Locate the cell with the specified text and output its (x, y) center coordinate. 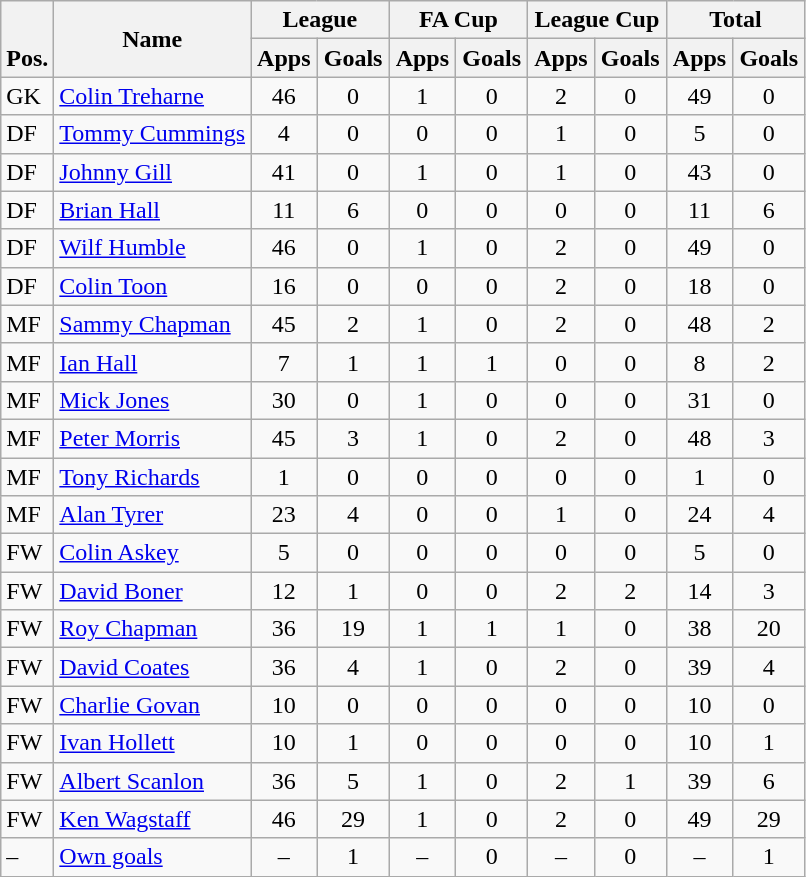
Ivan Hollett (152, 743)
Brian Hall (152, 210)
Colin Toon (152, 286)
Colin Askey (152, 553)
Alan Tyrer (152, 515)
8 (700, 362)
Ian Hall (152, 362)
38 (700, 629)
Tommy Cummings (152, 134)
Sammy Chapman (152, 324)
GK (28, 96)
David Coates (152, 667)
FA Cup (458, 20)
Own goals (152, 857)
7 (284, 362)
Ken Wagstaff (152, 819)
Albert Scanlon (152, 781)
Name (152, 39)
Charlie Govan (152, 705)
League (320, 20)
Tony Richards (152, 477)
Pos. (28, 39)
24 (700, 515)
Total (736, 20)
43 (700, 172)
23 (284, 515)
19 (353, 629)
Colin Treharne (152, 96)
30 (284, 400)
31 (700, 400)
Roy Chapman (152, 629)
18 (700, 286)
Wilf Humble (152, 248)
Mick Jones (152, 400)
David Boner (152, 591)
14 (700, 591)
41 (284, 172)
League Cup (598, 20)
20 (769, 629)
Peter Morris (152, 438)
Johnny Gill (152, 172)
12 (284, 591)
16 (284, 286)
